Return (x, y) of the center of cell containing provided text 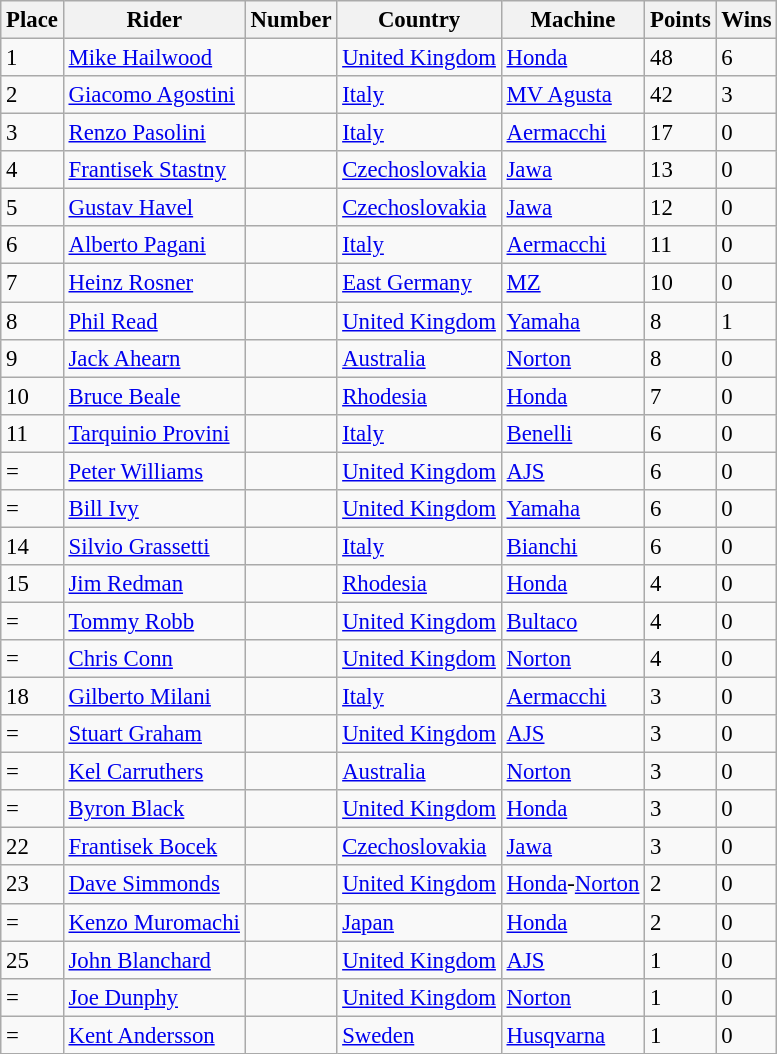
Kel Carruthers (154, 772)
Bultaco (572, 621)
John Blanchard (154, 960)
Kenzo Muromachi (154, 922)
Joe Dunphy (154, 997)
14 (32, 546)
Number (291, 20)
13 (680, 170)
Alberto Pagani (154, 245)
Points (680, 20)
48 (680, 58)
Honda-Norton (572, 885)
42 (680, 95)
Peter Williams (154, 471)
15 (32, 584)
Place (32, 20)
Renzo Pasolini (154, 133)
Mike Hailwood (154, 58)
Rider (154, 20)
MZ (572, 283)
17 (680, 133)
23 (32, 885)
Chris Conn (154, 659)
Wins (746, 20)
Japan (419, 922)
12 (680, 208)
Jack Ahearn (154, 358)
25 (32, 960)
Jim Redman (154, 584)
East Germany (419, 283)
Bruce Beale (154, 396)
Byron Black (154, 809)
MV Agusta (572, 95)
Country (419, 20)
Dave Simmonds (154, 885)
Tommy Robb (154, 621)
Tarquinio Provini (154, 433)
22 (32, 847)
Husqvarna (572, 1035)
Heinz Rosner (154, 283)
Kent Andersson (154, 1035)
Frantisek Bocek (154, 847)
Sweden (419, 1035)
Gustav Havel (154, 208)
Machine (572, 20)
Phil Read (154, 321)
Benelli (572, 433)
Giacomo Agostini (154, 95)
9 (32, 358)
Bianchi (572, 546)
18 (32, 697)
Frantisek Stastny (154, 170)
5 (32, 208)
Gilberto Milani (154, 697)
Silvio Grassetti (154, 546)
Stuart Graham (154, 734)
Bill Ivy (154, 509)
